Capture the cell that displays the provided text and extract its (X, Y) central coordinate. 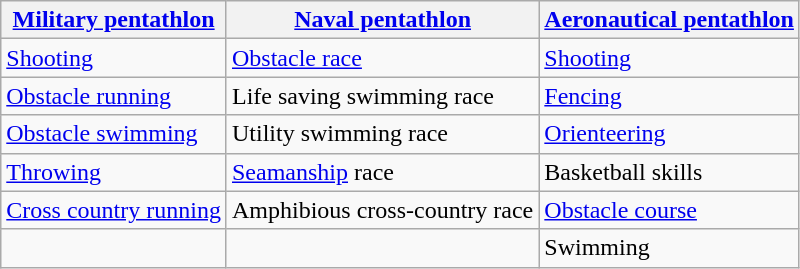
Obstacle swimming (114, 134)
Naval pentathlon (382, 20)
Life saving swimming race (382, 96)
Military pentathlon (114, 20)
Obstacle race (382, 58)
Swimming (670, 248)
Aeronautical pentathlon (670, 20)
Amphibious cross-country race (382, 210)
Cross country running (114, 210)
Seamanship race (382, 172)
Utility swimming race (382, 134)
Fencing (670, 96)
Obstacle running (114, 96)
Throwing (114, 172)
Obstacle course (670, 210)
Basketball skills (670, 172)
Orienteering (670, 134)
